Determine the (x, y) coordinate at the center of the cell enclosing the given text.  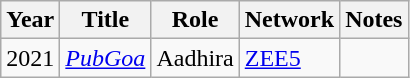
Notes (374, 20)
Role (195, 20)
Network (289, 20)
Aadhira (195, 58)
PubGoa (106, 58)
Title (106, 20)
ZEE5 (289, 58)
2021 (30, 58)
Year (30, 20)
